For the text-containing cell, return its midpoint in (x, y) coordinate format. 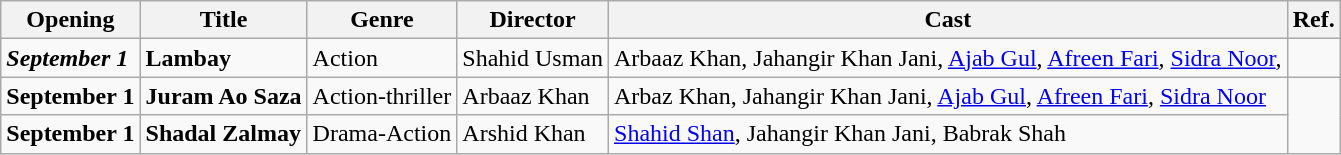
Title (224, 20)
Arbaaz Khan (533, 96)
Ref. (1314, 20)
Cast (948, 20)
Arbaaz Khan, Jahangir Khan Jani, Ajab Gul, Afreen Fari, Sidra Noor, (948, 58)
Opening (70, 20)
Drama-Action (382, 134)
Juram Ao Saza (224, 96)
Lambay (224, 58)
Shadal Zalmay (224, 134)
Shahid Shan, Jahangir Khan Jani, Babrak Shah (948, 134)
Shahid Usman (533, 58)
Arbaz Khan, Jahangir Khan Jani, Ajab Gul, Afreen Fari, Sidra Noor (948, 96)
Arshid Khan (533, 134)
Genre (382, 20)
Director (533, 20)
Action (382, 58)
Action-thriller (382, 96)
